Return [x, y] of the center of cell containing provided text 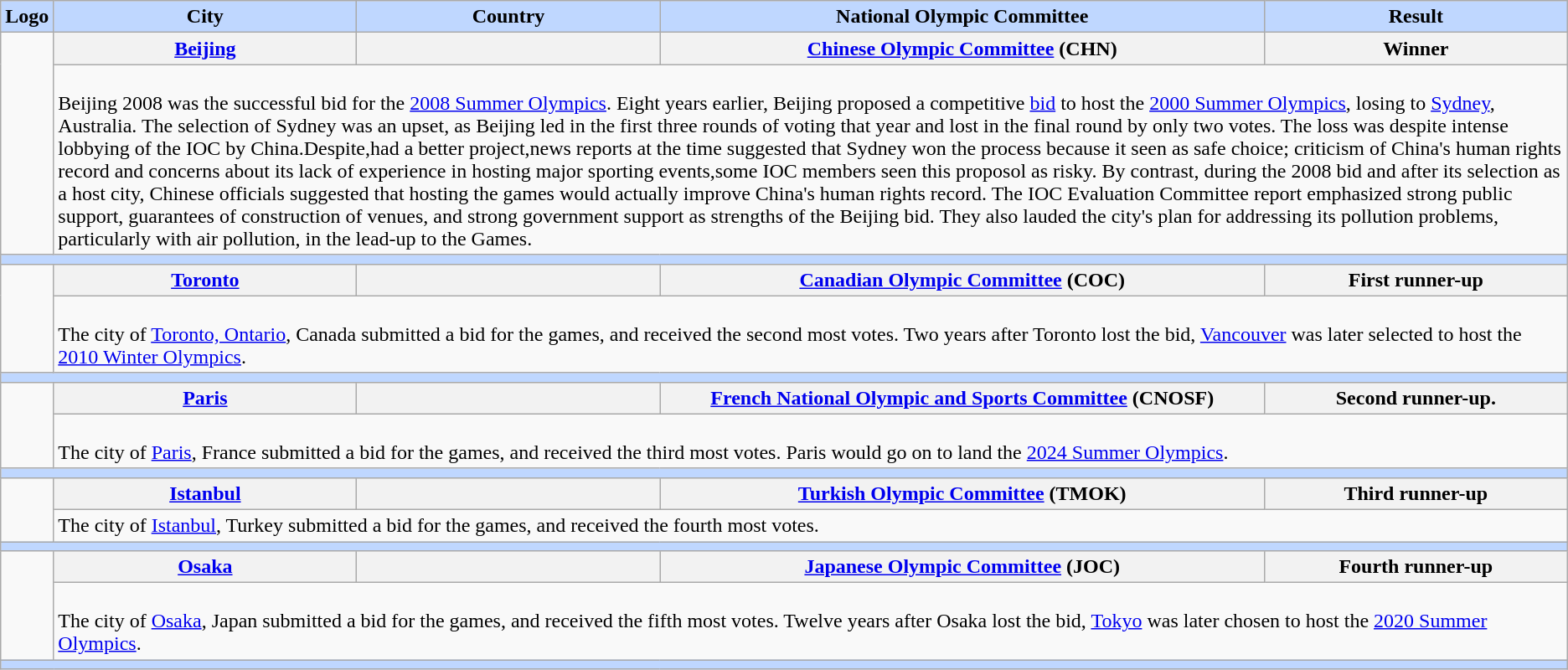
The city of Paris, France submitted a bid for the games, and received the third most votes. Paris would go on to land the 2024 Summer Olympics. [811, 441]
French National Olympic and Sports Committee (CNOSF) [962, 398]
First runner-up [1416, 280]
City [205, 17]
Turkish Olympic Committee (TMOK) [962, 493]
Second runner-up. [1416, 398]
Beijing [205, 49]
Logo [27, 17]
Canadian Olympic Committee (COC) [962, 280]
Fourth runner-up [1416, 567]
Toronto [205, 280]
Winner [1416, 49]
Osaka [205, 567]
Third runner-up [1416, 493]
Japanese Olympic Committee (JOC) [962, 567]
Paris [205, 398]
Chinese Olympic Committee (CHN) [962, 49]
National Olympic Committee [962, 17]
Country [508, 17]
The city of Istanbul, Turkey submitted a bid for the games, and received the fourth most votes. [811, 525]
Istanbul [205, 493]
Result [1416, 17]
